Return [X, Y] of the center of cell containing provided text 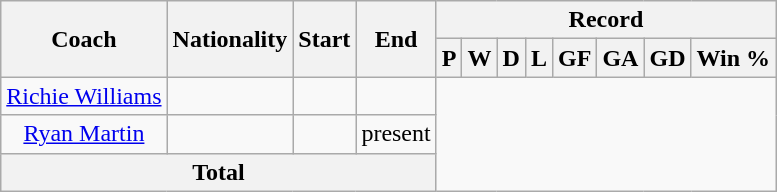
GF [574, 58]
present [396, 134]
D [511, 58]
Total [218, 172]
P [449, 58]
Coach [84, 39]
W [480, 58]
Start [324, 39]
GA [620, 58]
End [396, 39]
Record [606, 20]
Ryan Martin [84, 134]
Win % [734, 58]
GD [668, 58]
Richie Williams [84, 96]
L [538, 58]
Nationality [230, 39]
